Search for the cell housing the specified text and yield its (x, y) center coordinate. 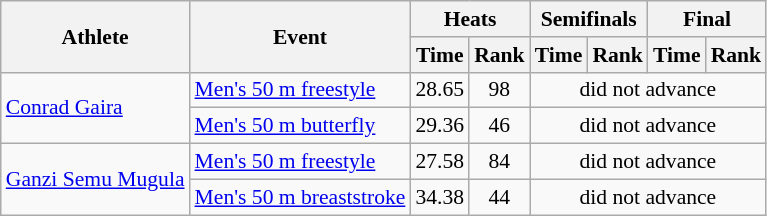
44 (500, 197)
Men's 50 m butterfly (300, 126)
Event (300, 36)
27.58 (440, 162)
46 (500, 126)
Semifinals (589, 19)
29.36 (440, 126)
Athlete (96, 36)
Ganzi Semu Mugula (96, 180)
98 (500, 90)
84 (500, 162)
34.38 (440, 197)
Men's 50 m breaststroke (300, 197)
Conrad Gaira (96, 108)
Heats (470, 19)
28.65 (440, 90)
Final (707, 19)
